Determine the [x, y] coordinate at the center of the cell enclosing the given text.  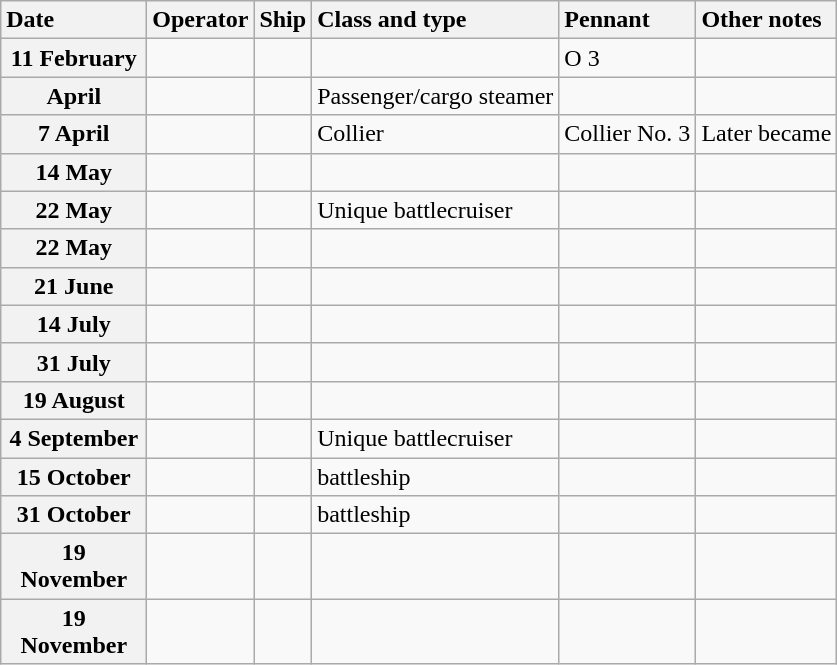
15 October [74, 477]
April [74, 96]
Operator [200, 20]
O 3 [628, 58]
Ship [283, 20]
31 July [74, 362]
4 September [74, 438]
31 October [74, 515]
Collier No. 3 [628, 134]
Class and type [436, 20]
21 June [74, 286]
11 February [74, 58]
Passenger/cargo steamer [436, 96]
19 August [74, 400]
Date [74, 20]
7 April [74, 134]
Pennant [628, 20]
14 July [74, 324]
Collier [436, 134]
Other notes [766, 20]
14 May [74, 172]
Later became [766, 134]
